Capture the cell that displays the provided text and extract its [X, Y] central coordinate. 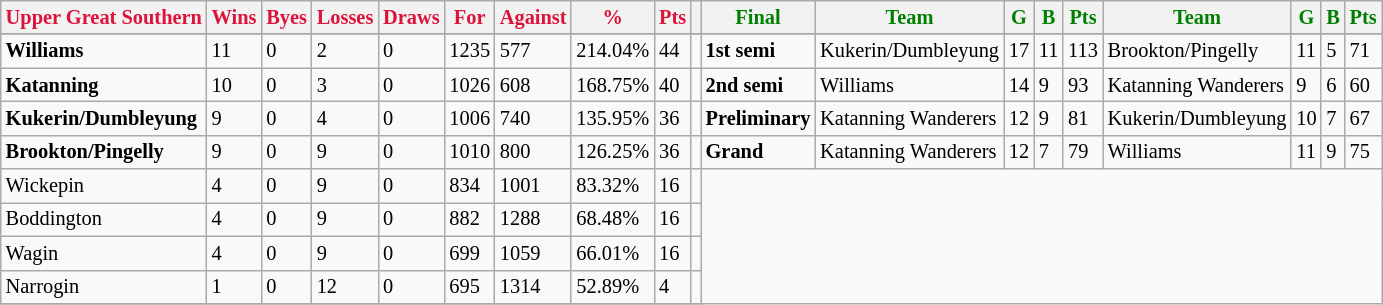
214.04% [612, 51]
1059 [534, 253]
577 [534, 51]
Final [758, 17]
Draws [411, 17]
5 [1332, 51]
2 [345, 51]
135.95% [612, 118]
168.75% [612, 85]
67 [1364, 118]
608 [534, 85]
1288 [534, 219]
1026 [469, 85]
60 [1364, 85]
834 [469, 186]
81 [1082, 118]
1010 [469, 152]
Wickepin [104, 186]
44 [672, 51]
6 [1332, 85]
1006 [469, 118]
Boddington [104, 219]
1 [234, 287]
79 [1082, 152]
Preliminary [758, 118]
3 [345, 85]
2nd semi [758, 85]
1001 [534, 186]
Wins [234, 17]
699 [469, 253]
14 [1019, 85]
882 [469, 219]
Wagin [104, 253]
% [612, 17]
Upper Great Southern [104, 17]
93 [1082, 85]
113 [1082, 51]
1314 [534, 287]
695 [469, 287]
For [469, 17]
68.48% [612, 219]
66.01% [612, 253]
Losses [345, 17]
Grand [758, 152]
71 [1364, 51]
40 [672, 85]
75 [1364, 152]
126.25% [612, 152]
800 [534, 152]
740 [534, 118]
Byes [286, 17]
Against [534, 17]
Narrogin [104, 287]
Katanning [104, 85]
1st semi [758, 51]
1235 [469, 51]
17 [1019, 51]
83.32% [612, 186]
52.89% [612, 287]
